Identify which cell holds the provided text, then report its [x, y] central coordinate. 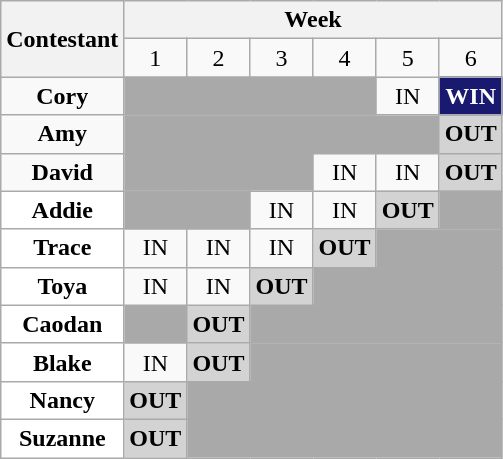
3 [282, 58]
Amy [62, 134]
David [62, 172]
Week [313, 20]
2 [218, 58]
WIN [470, 96]
Blake [62, 362]
Nancy [62, 400]
Addie [62, 210]
4 [344, 58]
1 [156, 58]
Trace [62, 248]
5 [408, 58]
Contestant [62, 39]
Caodan [62, 324]
Cory [62, 96]
6 [470, 58]
Toya [62, 286]
Suzanne [62, 438]
